From the cell containing the given text, extract its center point as [x, y] coordinate. 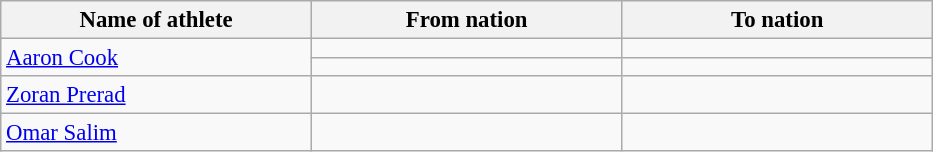
Name of athlete [156, 20]
From nation [466, 20]
To nation [778, 20]
Omar Salim [156, 133]
Zoran Prerad [156, 95]
Aaron Cook [156, 58]
